Determine the (X, Y) coordinate at the center of the cell enclosing the given text.  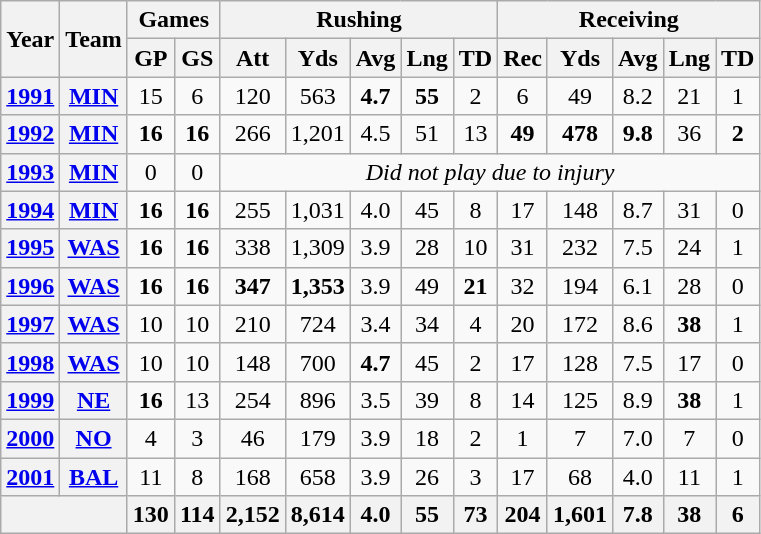
724 (318, 324)
14 (523, 400)
Year (30, 39)
3.5 (376, 400)
896 (318, 400)
1992 (30, 134)
563 (318, 96)
168 (252, 477)
BAL (94, 477)
3.4 (376, 324)
46 (252, 438)
1994 (30, 210)
NE (94, 400)
1996 (30, 286)
172 (580, 324)
GP (150, 58)
125 (580, 400)
Did not play due to injury (490, 172)
18 (427, 438)
8.2 (638, 96)
Team (94, 39)
32 (523, 286)
4.5 (376, 134)
8.7 (638, 210)
39 (427, 400)
Rushing (359, 20)
232 (580, 248)
NO (94, 438)
34 (427, 324)
2,152 (252, 515)
1,353 (318, 286)
194 (580, 286)
700 (318, 362)
130 (150, 515)
478 (580, 134)
1,601 (580, 515)
1,201 (318, 134)
128 (580, 362)
2000 (30, 438)
120 (252, 96)
8,614 (318, 515)
114 (197, 515)
255 (252, 210)
1999 (30, 400)
1997 (30, 324)
658 (318, 477)
Receiving (629, 20)
179 (318, 438)
7.8 (638, 515)
1,309 (318, 248)
254 (252, 400)
51 (427, 134)
210 (252, 324)
6.1 (638, 286)
9.8 (638, 134)
Att (252, 58)
15 (150, 96)
68 (580, 477)
36 (689, 134)
8.6 (638, 324)
1993 (30, 172)
1995 (30, 248)
1,031 (318, 210)
2001 (30, 477)
Games (174, 20)
7.0 (638, 438)
204 (523, 515)
GS (197, 58)
266 (252, 134)
Rec (523, 58)
1998 (30, 362)
73 (475, 515)
24 (689, 248)
8.9 (638, 400)
338 (252, 248)
26 (427, 477)
20 (523, 324)
347 (252, 286)
1991 (30, 96)
